Return (X, Y) of the center of cell containing provided text 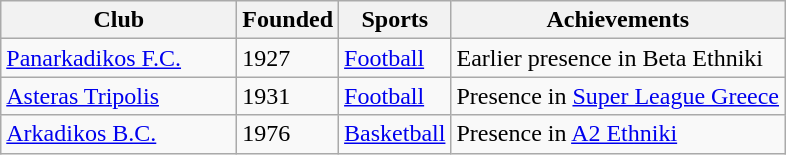
1927 (288, 58)
Founded (288, 20)
Club (119, 20)
Arkadikos B.C. (119, 134)
Panarkadikos F.C. (119, 58)
Basketball (395, 134)
1931 (288, 96)
Sports (395, 20)
Presence in A2 Ethniki (618, 134)
1976 (288, 134)
Achievements (618, 20)
Asteras Tripolis (119, 96)
Earlier presence in Beta Ethniki (618, 58)
Presence in Super League Greece (618, 96)
